Capture the cell that displays the provided text and extract its [X, Y] central coordinate. 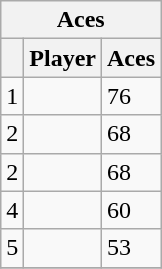
1 [12, 96]
53 [132, 248]
4 [12, 210]
76 [132, 96]
60 [132, 210]
5 [12, 248]
Player [63, 58]
